For the text-containing cell, return its midpoint in (x, y) coordinate format. 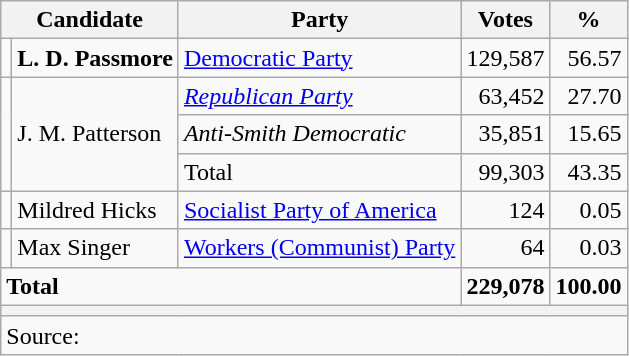
Workers (Communist) Party (319, 248)
Candidate (90, 20)
% (588, 20)
Max Singer (96, 248)
Party (319, 20)
Anti-Smith Democratic (319, 134)
L. D. Passmore (96, 58)
43.35 (588, 172)
64 (506, 248)
229,078 (506, 286)
0.03 (588, 248)
0.05 (588, 210)
J. M. Patterson (96, 134)
Socialist Party of America (319, 210)
27.70 (588, 96)
63,452 (506, 96)
100.00 (588, 286)
Republican Party (319, 96)
124 (506, 210)
Votes (506, 20)
15.65 (588, 134)
99,303 (506, 172)
Mildred Hicks (96, 210)
Source: (314, 335)
35,851 (506, 134)
56.57 (588, 58)
Democratic Party (319, 58)
129,587 (506, 58)
